Provide the (X, Y) coordinate of the cell's center where the given text is located.  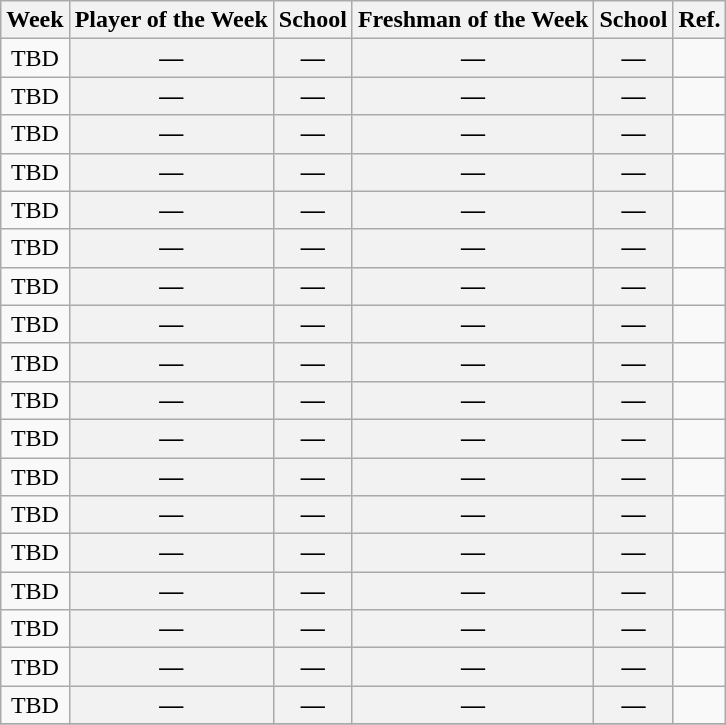
Player of the Week (171, 20)
Week (35, 20)
Freshman of the Week (473, 20)
Ref. (700, 20)
